From the cell containing the given text, extract its center point as (x, y) coordinate. 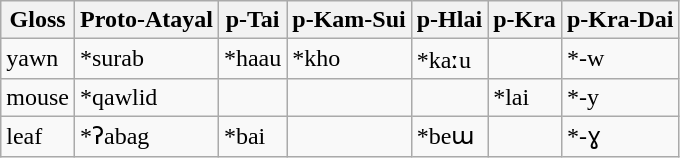
*-ɣ (620, 136)
p-Kra (525, 20)
Proto-Atayal (146, 20)
yawn (38, 59)
Gloss (38, 20)
*surab (146, 59)
mouse (38, 97)
p-Kam-Sui (349, 20)
p-Hlai (449, 20)
*kho (349, 59)
p-Tai (252, 20)
*bai (252, 136)
*kaːu (449, 59)
*qawlid (146, 97)
leaf (38, 136)
*-w (620, 59)
*ʔabag (146, 136)
p-Kra-Dai (620, 20)
*lai (525, 97)
*beɯ (449, 136)
*haau (252, 59)
*-y (620, 97)
